Return [X, Y] of the center of cell containing provided text 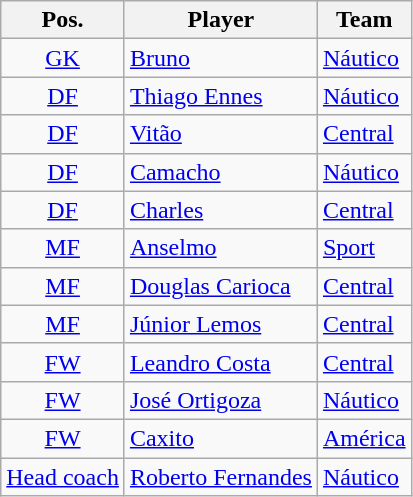
Leandro Costa [220, 362]
Caxito [220, 438]
Pos. [63, 20]
Team [364, 20]
Roberto Fernandes [220, 477]
Bruno [220, 58]
Sport [364, 248]
Thiago Ennes [220, 96]
GK [63, 58]
José Ortigoza [220, 400]
Camacho [220, 172]
Anselmo [220, 248]
América [364, 438]
Douglas Carioca [220, 286]
Charles [220, 210]
Júnior Lemos [220, 324]
Head coach [63, 477]
Vitão [220, 134]
Player [220, 20]
